Locate the cell with the specified text and output its [x, y] center coordinate. 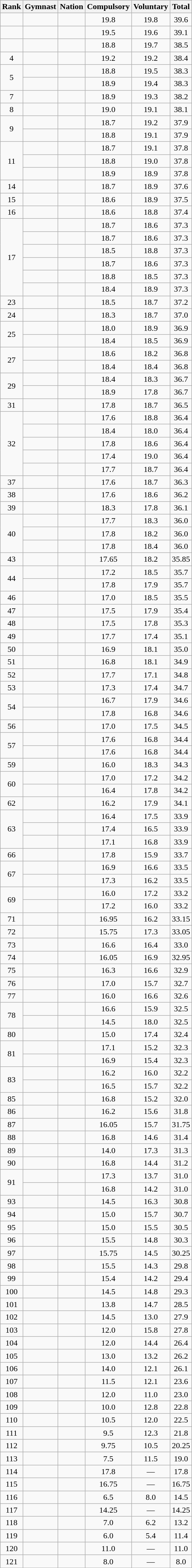
110 [11, 1420]
78 [11, 1015]
23.0 [181, 1394]
86 [11, 1112]
49 [11, 636]
37.2 [181, 302]
37.5 [181, 200]
9 [11, 129]
36.1 [181, 508]
38.5 [181, 45]
38.4 [181, 58]
12.8 [151, 1407]
87 [11, 1124]
114 [11, 1471]
6.5 [108, 1497]
67 [11, 874]
22.5 [181, 1420]
35.3 [181, 623]
34.3 [181, 765]
32.6 [181, 996]
95 [11, 1227]
28.5 [181, 1304]
29.3 [181, 1292]
34.9 [181, 662]
6.2 [151, 1523]
76 [11, 983]
37.0 [181, 315]
88 [11, 1137]
120 [11, 1548]
16.95 [108, 919]
37 [11, 482]
5.4 [151, 1536]
77 [11, 996]
24 [11, 315]
117 [11, 1510]
46 [11, 598]
9.75 [108, 1446]
93 [11, 1202]
33.05 [181, 932]
56 [11, 726]
115 [11, 1484]
52 [11, 675]
98 [11, 1266]
17.65 [108, 559]
35.85 [181, 559]
31.3 [181, 1150]
94 [11, 1215]
36.3 [181, 482]
4 [11, 58]
121 [11, 1561]
10.0 [108, 1407]
19.7 [151, 45]
35.4 [181, 611]
32.0 [181, 1099]
6.0 [108, 1536]
31 [11, 405]
48 [11, 623]
Rank [11, 7]
33.15 [181, 919]
Gymnast [40, 7]
113 [11, 1459]
27.8 [181, 1330]
34.5 [181, 726]
112 [11, 1446]
104 [11, 1343]
43 [11, 559]
31.4 [181, 1137]
119 [11, 1536]
85 [11, 1099]
14.6 [151, 1137]
Total [181, 7]
74 [11, 957]
30.8 [181, 1202]
36.2 [181, 495]
20.25 [181, 1446]
40 [11, 533]
118 [11, 1523]
26.1 [181, 1368]
57 [11, 745]
30.3 [181, 1240]
25 [11, 334]
91 [11, 1182]
51 [11, 662]
30.5 [181, 1227]
29 [11, 386]
34.7 [181, 688]
31.2 [181, 1163]
83 [11, 1080]
107 [11, 1381]
105 [11, 1356]
16 [11, 212]
38.1 [181, 109]
31.75 [181, 1124]
19.3 [151, 97]
26.2 [181, 1356]
63 [11, 829]
116 [11, 1497]
21.8 [181, 1433]
19.6 [151, 32]
19.4 [151, 84]
Compulsory [108, 7]
32.95 [181, 957]
15.6 [151, 1112]
38 [11, 495]
36.5 [181, 405]
13.7 [151, 1176]
12.3 [151, 1433]
27.9 [181, 1317]
29.4 [181, 1279]
Nation [71, 7]
54 [11, 707]
60 [11, 784]
35.1 [181, 636]
7 [11, 97]
14 [11, 187]
38.2 [181, 97]
101 [11, 1304]
73 [11, 945]
108 [11, 1394]
37.4 [181, 212]
99 [11, 1279]
37.6 [181, 187]
109 [11, 1407]
33.7 [181, 855]
35.5 [181, 598]
26.4 [181, 1343]
5 [11, 77]
106 [11, 1368]
39 [11, 508]
30.7 [181, 1215]
16.7 [108, 700]
96 [11, 1240]
31.8 [181, 1112]
33.0 [181, 945]
32.7 [181, 983]
32 [11, 444]
81 [11, 1054]
15.8 [151, 1330]
97 [11, 1253]
17 [11, 257]
50 [11, 649]
34.8 [181, 675]
69 [11, 900]
9.5 [108, 1433]
39.1 [181, 32]
111 [11, 1433]
89 [11, 1150]
14.3 [151, 1266]
90 [11, 1163]
22.8 [181, 1407]
103 [11, 1330]
39.6 [181, 20]
72 [11, 932]
11.4 [181, 1536]
100 [11, 1292]
34.1 [181, 803]
8 [11, 109]
53 [11, 688]
14.7 [151, 1304]
29.8 [181, 1266]
15 [11, 200]
23 [11, 302]
102 [11, 1317]
71 [11, 919]
75 [11, 970]
47 [11, 611]
59 [11, 765]
44 [11, 579]
32.4 [181, 1035]
Voluntary [151, 7]
30.25 [181, 1253]
11 [11, 161]
23.6 [181, 1381]
7.5 [108, 1459]
7.0 [108, 1523]
35.0 [181, 649]
62 [11, 803]
66 [11, 855]
80 [11, 1035]
27 [11, 360]
32.9 [181, 970]
13.8 [108, 1304]
